For the text-containing cell, return its midpoint in (x, y) coordinate format. 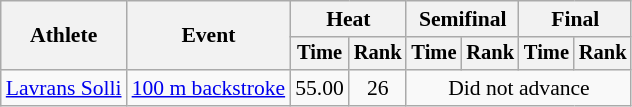
Heat (348, 19)
Did not advance (518, 88)
Athlete (64, 36)
26 (378, 88)
Event (209, 36)
55.00 (320, 88)
Semifinal (462, 19)
Final (575, 19)
Lavrans Solli (64, 88)
100 m backstroke (209, 88)
